Provide the [x, y] coordinate of the cell's center where the given text is located.  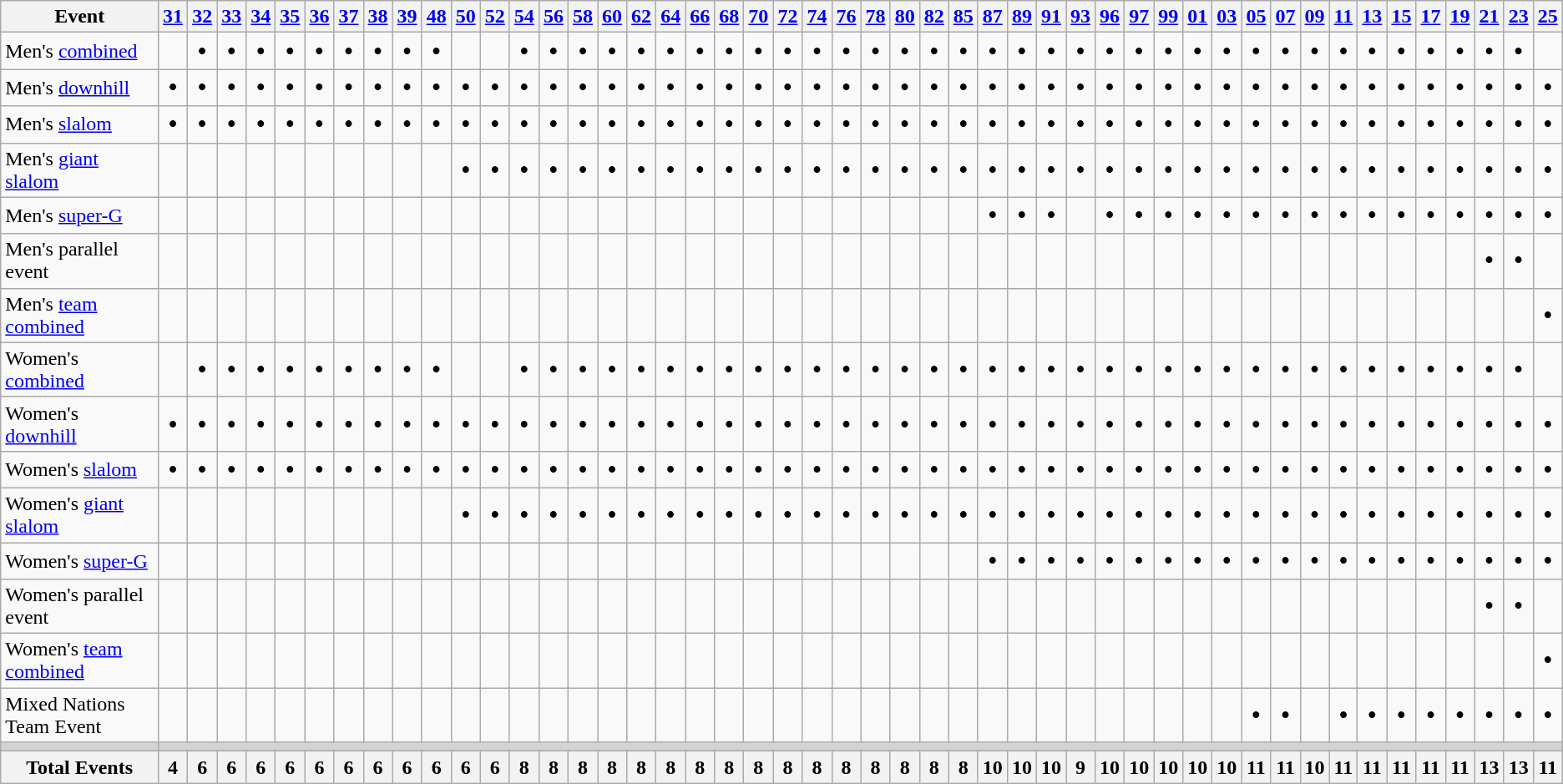
87 [992, 17]
Women's slalom [80, 469]
74 [817, 17]
03 [1227, 17]
62 [641, 17]
39 [407, 17]
17 [1431, 17]
58 [583, 17]
25 [1548, 17]
31 [174, 17]
78 [875, 17]
99 [1169, 17]
66 [700, 17]
32 [202, 17]
Men's slalom [80, 124]
05 [1256, 17]
70 [758, 17]
64 [671, 17]
21 [1490, 17]
93 [1080, 17]
19 [1459, 17]
Mixed Nations Team Event [80, 715]
Men's team combined [80, 316]
09 [1314, 17]
Total Events [80, 767]
Event [80, 17]
33 [232, 17]
Men's combined [80, 51]
89 [1022, 17]
60 [613, 17]
Men's downhill [80, 88]
37 [349, 17]
50 [466, 17]
56 [553, 17]
Women's team combined [80, 661]
34 [260, 17]
52 [494, 17]
Women's combined [80, 369]
Men's super-G [80, 215]
35 [291, 17]
72 [788, 17]
54 [524, 17]
68 [730, 17]
Women's giant slalom [80, 514]
97 [1139, 17]
38 [377, 17]
Women's super-G [80, 561]
82 [933, 17]
76 [847, 17]
4 [174, 767]
Men's giant slalom [80, 170]
91 [1050, 17]
01 [1197, 17]
15 [1401, 17]
80 [905, 17]
36 [319, 17]
07 [1286, 17]
96 [1110, 17]
9 [1080, 767]
Women's downhill [80, 424]
85 [964, 17]
Women's parallel event [80, 606]
48 [436, 17]
Men's parallel event [80, 260]
23 [1518, 17]
